For the text-containing cell, return its midpoint in (x, y) coordinate format. 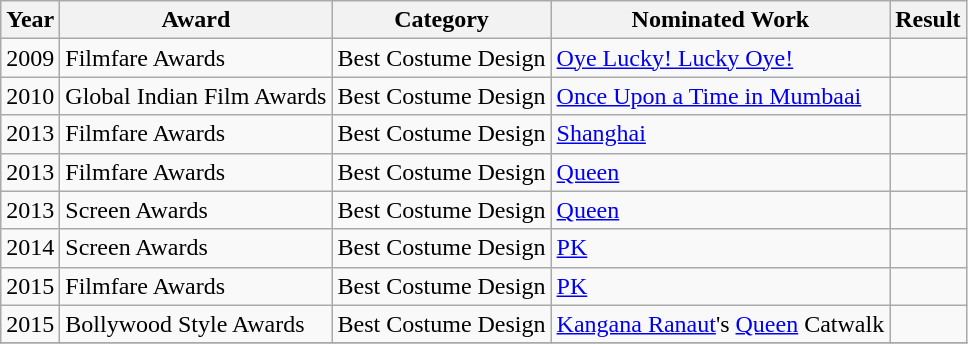
2014 (30, 248)
Bollywood Style Awards (196, 324)
Once Upon a Time in Mumbaai (720, 96)
Global Indian Film Awards (196, 96)
Category (442, 20)
2009 (30, 58)
Kangana Ranaut's Queen Catwalk (720, 324)
Oye Lucky! Lucky Oye! (720, 58)
Award (196, 20)
Result (928, 20)
Nominated Work (720, 20)
Year (30, 20)
Shanghai (720, 134)
2010 (30, 96)
